Detect which cell encompasses the target text, then output its [X, Y] center coordinate. 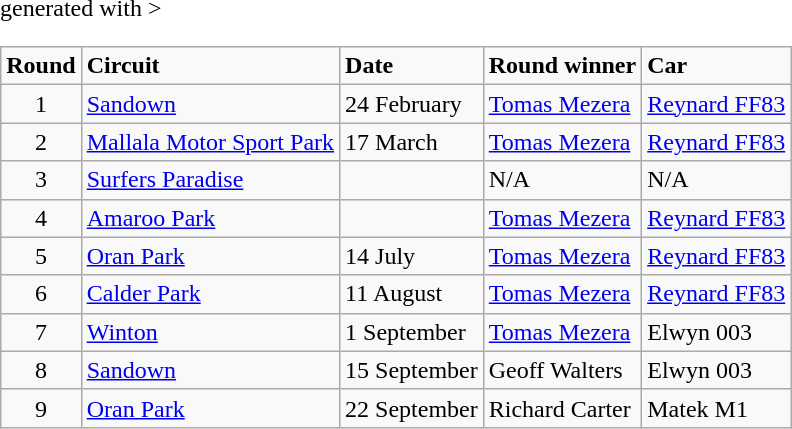
Matek M1 [716, 408]
9 [41, 408]
Geoff Walters [562, 370]
Surfers Paradise [210, 180]
7 [41, 332]
1 [41, 104]
14 July [412, 256]
11 August [412, 294]
24 February [412, 104]
Round winner [562, 66]
15 September [412, 370]
Winton [210, 332]
2 [41, 142]
5 [41, 256]
22 September [412, 408]
Round [41, 66]
4 [41, 218]
Mallala Motor Sport Park [210, 142]
Richard Carter [562, 408]
Date [412, 66]
Circuit [210, 66]
1 September [412, 332]
8 [41, 370]
Car [716, 66]
Calder Park [210, 294]
3 [41, 180]
6 [41, 294]
Amaroo Park [210, 218]
17 March [412, 142]
